Capture the cell that displays the provided text and extract its [x, y] central coordinate. 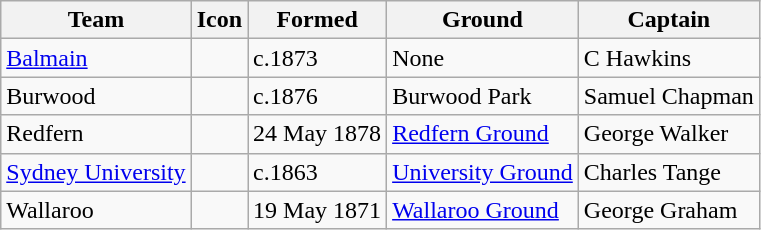
Burwood [96, 96]
Wallaroo [96, 210]
24 May 1878 [318, 134]
None [483, 58]
c.1863 [318, 172]
c.1873 [318, 58]
Samuel Chapman [668, 96]
George Graham [668, 210]
Sydney University [96, 172]
Ground [483, 20]
c.1876 [318, 96]
Burwood Park [483, 96]
University Ground [483, 172]
Formed [318, 20]
Icon [219, 20]
19 May 1871 [318, 210]
Captain [668, 20]
Wallaroo Ground [483, 210]
C Hawkins [668, 58]
Charles Tange [668, 172]
Redfern Ground [483, 134]
George Walker [668, 134]
Team [96, 20]
Balmain [96, 58]
Redfern [96, 134]
